For the text-containing cell, return its midpoint in (X, Y) coordinate format. 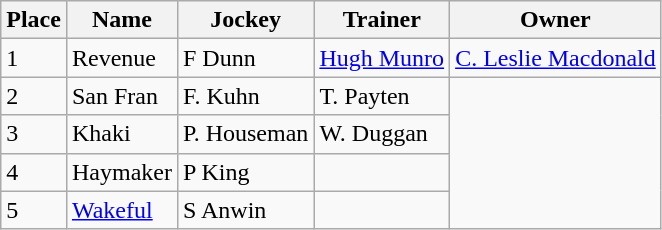
W. Duggan (382, 134)
1 (34, 58)
Revenue (122, 58)
Khaki (122, 134)
P. Houseman (245, 134)
Trainer (382, 20)
F Dunn (245, 58)
Name (122, 20)
S Anwin (245, 210)
Owner (556, 20)
T. Payten (382, 96)
C. Leslie Macdonald (556, 58)
Hugh Munro (382, 58)
Place (34, 20)
F. Kuhn (245, 96)
4 (34, 172)
3 (34, 134)
5 (34, 210)
P King (245, 172)
2 (34, 96)
San Fran (122, 96)
Wakeful (122, 210)
Jockey (245, 20)
Haymaker (122, 172)
